Provide the [x, y] coordinate of the cell's center where the given text is located.  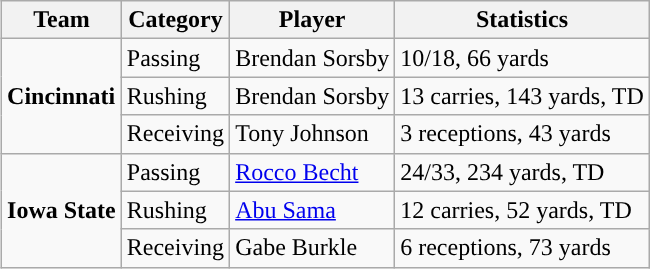
12 carries, 52 yards, TD [522, 210]
Player [312, 20]
3 receptions, 43 yards [522, 134]
Iowa State [62, 210]
Statistics [522, 20]
13 carries, 143 yards, TD [522, 96]
Rocco Becht [312, 172]
Abu Sama [312, 210]
Cincinnati [62, 96]
Category [175, 20]
6 receptions, 73 yards [522, 248]
10/18, 66 yards [522, 58]
Team [62, 20]
24/33, 234 yards, TD [522, 172]
Gabe Burkle [312, 248]
Tony Johnson [312, 134]
